Return the [X, Y] coordinate for the center point of the cell that contains the specified text.  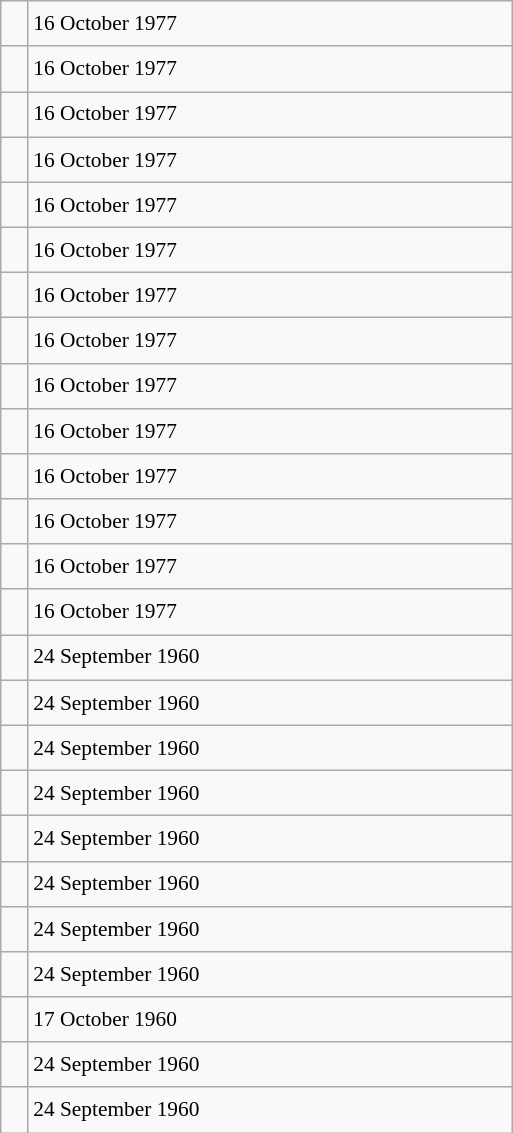
17 October 1960 [270, 1020]
